Identify which cell holds the provided text, then report its (x, y) central coordinate. 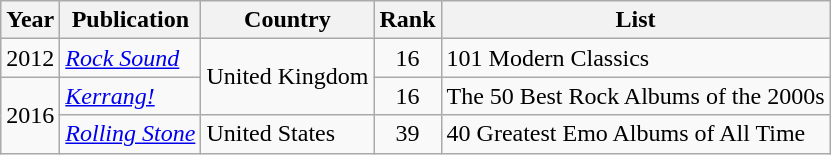
Publication (130, 20)
Rock Sound (130, 58)
39 (408, 134)
Kerrang! (130, 96)
Country (288, 20)
The 50 Best Rock Albums of the 2000s (636, 96)
Rank (408, 20)
40 Greatest Emo Albums of All Time (636, 134)
List (636, 20)
Rolling Stone (130, 134)
Year (30, 20)
101 Modern Classics (636, 58)
United Kingdom (288, 77)
2016 (30, 115)
2012 (30, 58)
United States (288, 134)
